Output the (x, y) coordinate of the center of the cell containing the given text.  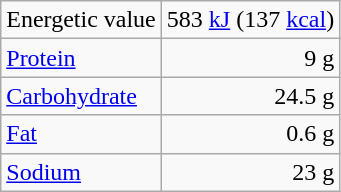
24.5 g (250, 96)
Protein (82, 58)
Sodium (82, 172)
23 g (250, 172)
0.6 g (250, 134)
9 g (250, 58)
Carbohydrate (82, 96)
Energetic value (82, 20)
Fat (82, 134)
583 kJ (137 kcal) (250, 20)
